Detect which cell encompasses the target text, then output its (x, y) center coordinate. 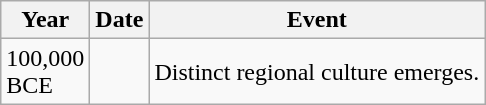
Year (46, 20)
Date (120, 20)
100,000BCE (46, 72)
Event (317, 20)
Distinct regional culture emerges. (317, 72)
